Provide the (X, Y) coordinate of the cell's center where the given text is located.  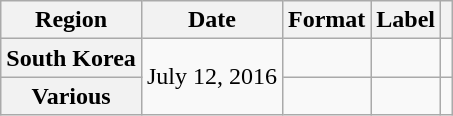
Date (212, 20)
Region (72, 20)
Various (72, 96)
July 12, 2016 (212, 77)
Label (406, 20)
South Korea (72, 58)
Format (326, 20)
